Locate the cell with the specified text and output its [x, y] center coordinate. 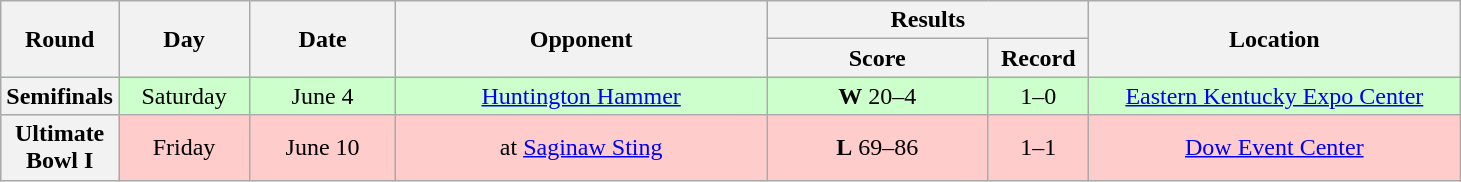
Saturday [184, 96]
Dow Event Center [1274, 148]
Results [928, 20]
Opponent [582, 39]
W 20–4 [878, 96]
Huntington Hammer [582, 96]
1–1 [1038, 148]
June 10 [323, 148]
June 4 [323, 96]
Location [1274, 39]
Score [878, 58]
1–0 [1038, 96]
Ultimate Bowl I [60, 148]
Record [1038, 58]
Eastern Kentucky Expo Center [1274, 96]
Round [60, 39]
Friday [184, 148]
at Saginaw Sting [582, 148]
Semifinals [60, 96]
L 69–86 [878, 148]
Date [323, 39]
Day [184, 39]
